Pinpoint the cell where the given text exists, returning its (x, y) midpoint coordinate. 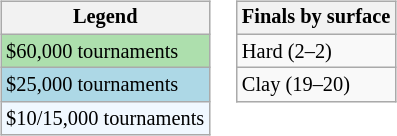
$10/15,000 tournaments (105, 119)
$60,000 tournaments (105, 51)
Finals by surface (316, 18)
Legend (105, 18)
$25,000 tournaments (105, 85)
Clay (19–20) (316, 85)
Hard (2–2) (316, 51)
